Return the [x, y] coordinate for the center point of the cell that contains the specified text.  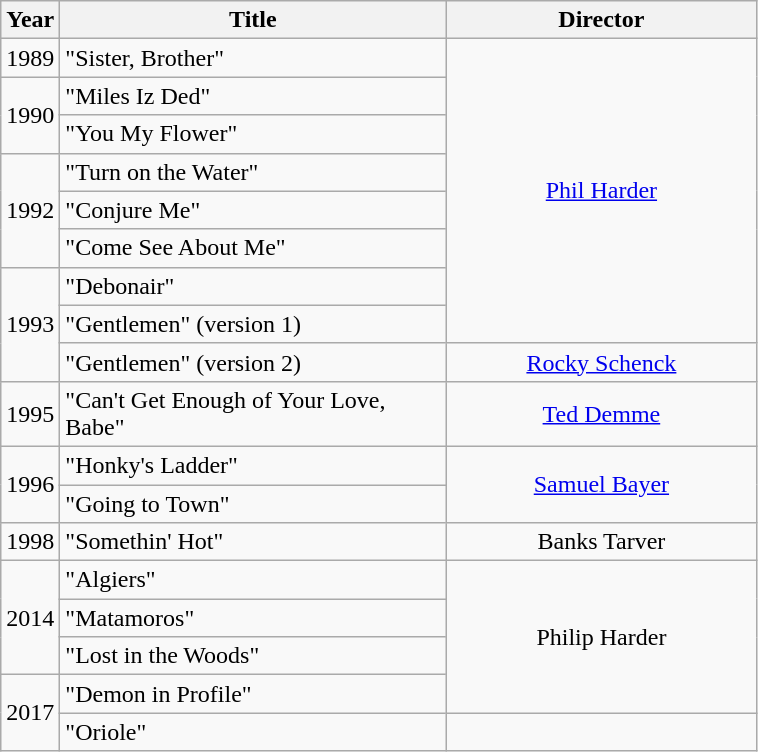
"Honky's Ladder" [253, 465]
1990 [30, 115]
"You My Flower" [253, 134]
"Oriole" [253, 732]
1992 [30, 210]
1996 [30, 484]
Phil Harder [602, 191]
2014 [30, 618]
"Somethin' Hot" [253, 542]
"Turn on the Water" [253, 172]
"Demon in Profile" [253, 694]
"Debonair" [253, 286]
Philip Harder [602, 637]
1993 [30, 324]
Director [602, 20]
Ted Demme [602, 414]
"Can't Get Enough of Your Love, Babe" [253, 414]
1989 [30, 58]
"Miles Iz Ded" [253, 96]
Title [253, 20]
1998 [30, 542]
2017 [30, 713]
"Matamoros" [253, 618]
"Going to Town" [253, 503]
"Conjure Me" [253, 210]
Banks Tarver [602, 542]
"Algiers" [253, 580]
"Come See About Me" [253, 248]
Samuel Bayer [602, 484]
"Lost in the Woods" [253, 656]
"Gentlemen" (version 2) [253, 362]
1995 [30, 414]
"Sister, Brother" [253, 58]
"Gentlemen" (version 1) [253, 324]
Rocky Schenck [602, 362]
Year [30, 20]
